Return (X, Y) of the center of cell containing provided text 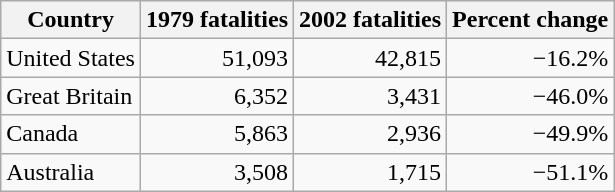
Australia (71, 172)
3,431 (370, 96)
Great Britain (71, 96)
−16.2% (530, 58)
51,093 (216, 58)
−51.1% (530, 172)
1979 fatalities (216, 20)
−49.9% (530, 134)
Country (71, 20)
United States (71, 58)
42,815 (370, 58)
Percent change (530, 20)
Canada (71, 134)
6,352 (216, 96)
2,936 (370, 134)
1,715 (370, 172)
3,508 (216, 172)
−46.0% (530, 96)
5,863 (216, 134)
2002 fatalities (370, 20)
